Return the [x, y] coordinate for the center point of the cell that contains the specified text.  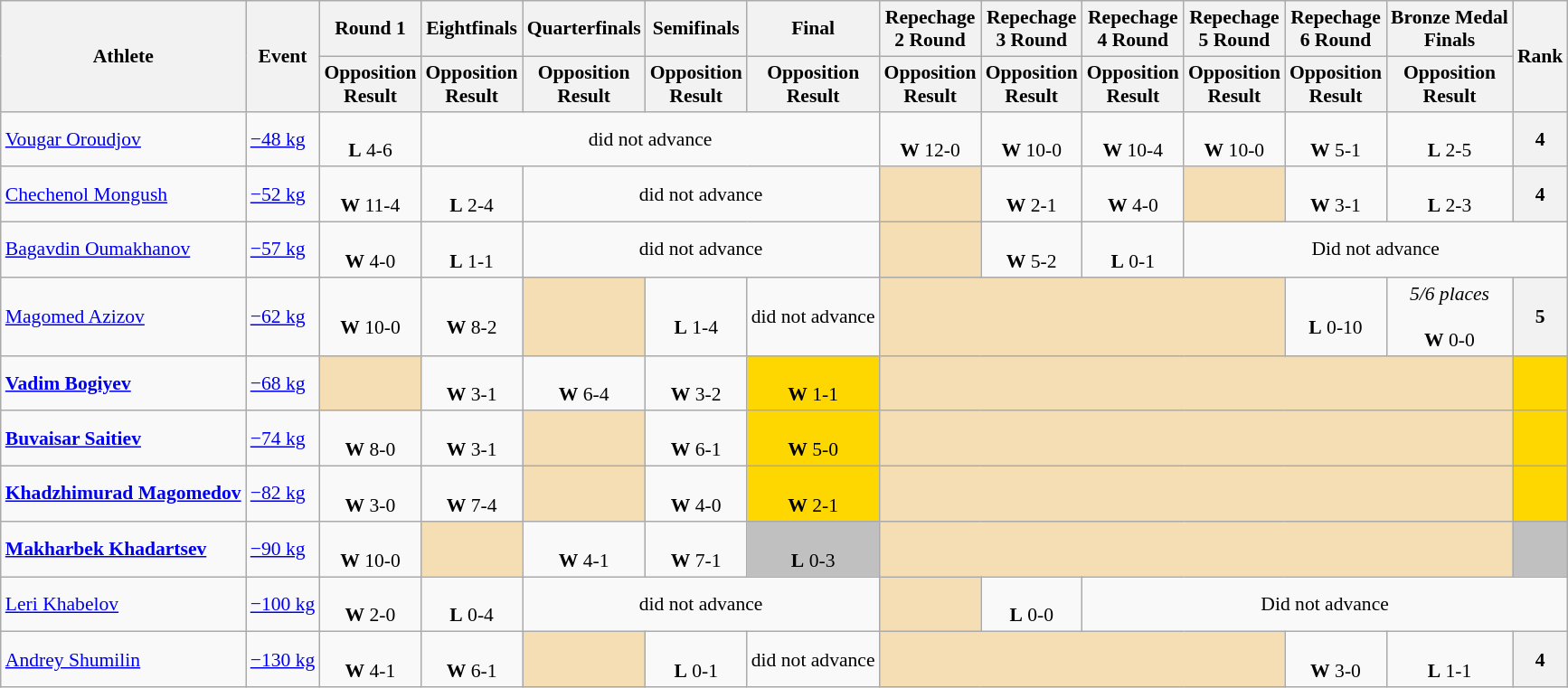
−62 kg [283, 316]
L 2-3 [1450, 195]
W 8-0 [370, 439]
W 3-2 [696, 383]
Vadim Bogiyev [123, 383]
Andrey Shumilin [123, 660]
Round 1 [370, 29]
Event [283, 56]
−100 kg [283, 604]
Repechage 4 Round [1133, 29]
W 12-0 [930, 139]
W 7-4 [472, 494]
W 8-2 [472, 316]
5 [1541, 316]
−48 kg [283, 139]
Repechage 5 Round [1234, 29]
−68 kg [283, 383]
−130 kg [283, 660]
Quarterfinals [584, 29]
Athlete [123, 56]
W 6-4 [584, 383]
Buvaisar Saitiev [123, 439]
W 2-0 [370, 604]
L 0-4 [472, 604]
Repechage 3 Round [1032, 29]
−52 kg [283, 195]
−90 kg [283, 550]
Rank [1541, 56]
W 10-4 [1133, 139]
−74 kg [283, 439]
W 7-1 [696, 550]
5/6 placesW 0-0 [1450, 316]
−57 kg [283, 250]
Chechenol Mongush [123, 195]
Final [814, 29]
Vougar Oroudjov [123, 139]
L 0-3 [814, 550]
Eightfinals [472, 29]
L 1-4 [696, 316]
Semifinals [696, 29]
Magomed Azizov [123, 316]
W 5-0 [814, 439]
−82 kg [283, 494]
Makharbek Khadartsev [123, 550]
W 1-1 [814, 383]
W 11-4 [370, 195]
Bronze Medal Finals [1450, 29]
Bagavdin Oumakhanov [123, 250]
Repechage 2 Round [930, 29]
W 5-1 [1336, 139]
L 2-4 [472, 195]
Leri Khabelov [123, 604]
W 5-2 [1032, 250]
Khadzhimurad Magomedov [123, 494]
L 0-10 [1336, 316]
L 4-6 [370, 139]
Repechage 6 Round [1336, 29]
L 0-0 [1032, 604]
L 2-5 [1450, 139]
